Locate the cell with the specified text and output its (X, Y) center coordinate. 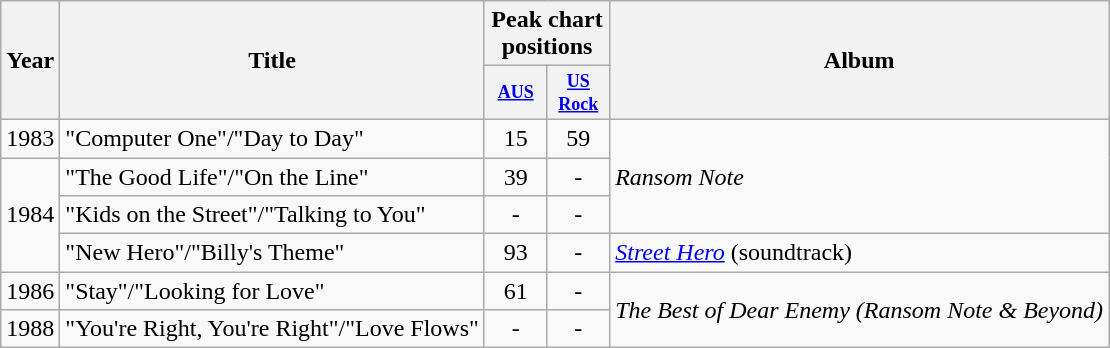
1983 (30, 138)
"Computer One"/"Day to Day" (272, 138)
15 (516, 138)
"Stay"/"Looking for Love" (272, 291)
Ransom Note (860, 176)
The Best of Dear Enemy (Ransom Note & Beyond) (860, 310)
Street Hero (soundtrack) (860, 253)
39 (516, 177)
Album (860, 60)
"The Good Life"/"On the Line" (272, 177)
"New Hero"/"Billy's Theme" (272, 253)
AUS (516, 93)
Year (30, 60)
1986 (30, 291)
1988 (30, 329)
"Kids on the Street"/"Talking to You" (272, 215)
1984 (30, 215)
59 (578, 138)
"You're Right, You're Right"/"Love Flows" (272, 329)
US Rock (578, 93)
93 (516, 253)
Title (272, 60)
61 (516, 291)
Peak chart positions (546, 34)
